For the text-containing cell, return its midpoint in [x, y] coordinate format. 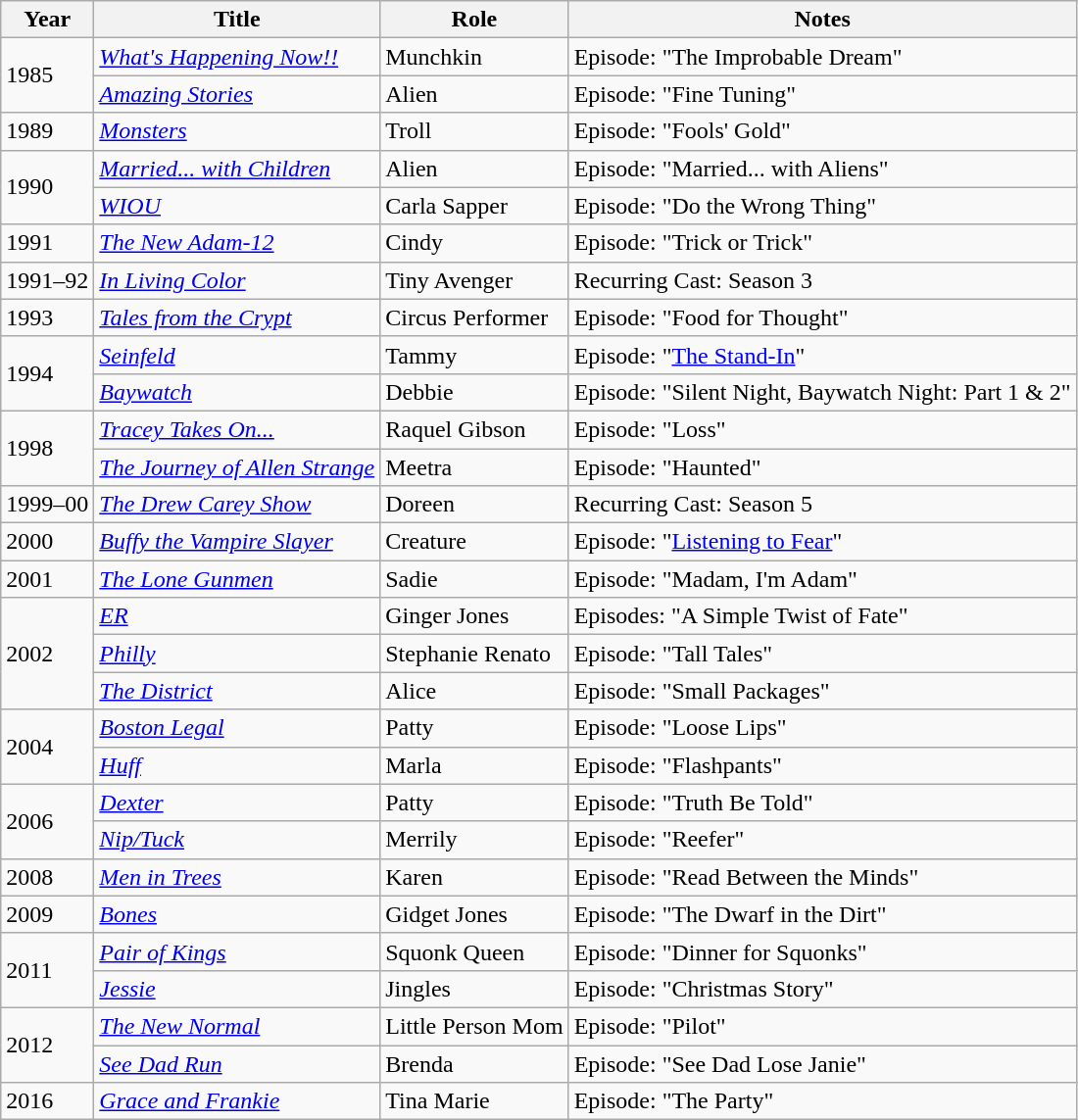
Title [237, 20]
What's Happening Now!! [237, 57]
Episode: "The Party" [822, 1101]
Episode: "Dinner for Squonks" [822, 951]
Episodes: "A Simple Twist of Fate" [822, 616]
Troll [474, 131]
Stephanie Renato [474, 654]
Role [474, 20]
Episode: "Listening to Fear" [822, 542]
Munchkin [474, 57]
Episode: "Small Packages" [822, 691]
Tina Marie [474, 1101]
The New Normal [237, 1026]
Recurring Cast: Season 3 [822, 280]
See Dad Run [237, 1063]
2004 [47, 747]
Debbie [474, 392]
Episode: "Fine Tuning" [822, 94]
Episode: "See Dad Lose Janie" [822, 1063]
Baywatch [237, 392]
Boston Legal [237, 728]
Married... with Children [237, 169]
Ginger Jones [474, 616]
Huff [237, 765]
Episode: "Madam, I'm Adam" [822, 579]
Episode: "Do the Wrong Thing" [822, 206]
Episode: "Pilot" [822, 1026]
Gidget Jones [474, 914]
The New Adam-12 [237, 243]
Episode: "Married... with Aliens" [822, 169]
Alice [474, 691]
Episode: "Loose Lips" [822, 728]
Episode: "The Stand-In" [822, 355]
Sadie [474, 579]
Episode: "The Improbable Dream" [822, 57]
Brenda [474, 1063]
Little Person Mom [474, 1026]
Raquel Gibson [474, 429]
Merrily [474, 840]
Tiny Avenger [474, 280]
Meetra [474, 467]
1990 [47, 187]
2006 [47, 821]
1991–92 [47, 280]
The Lone Gunmen [237, 579]
The Drew Carey Show [237, 505]
1994 [47, 373]
1998 [47, 448]
Episode: "Read Between the Minds" [822, 877]
1999–00 [47, 505]
The District [237, 691]
Nip/Tuck [237, 840]
Cindy [474, 243]
Karen [474, 877]
Year [47, 20]
1985 [47, 75]
Episode: "Silent Night, Baywatch Night: Part 1 & 2" [822, 392]
WIOU [237, 206]
2009 [47, 914]
Amazing Stories [237, 94]
Jessie [237, 989]
Philly [237, 654]
Episode: "Haunted" [822, 467]
Episode: "Loss" [822, 429]
Squonk Queen [474, 951]
2000 [47, 542]
Jingles [474, 989]
Seinfeld [237, 355]
Episode: "Tall Tales" [822, 654]
Grace and Frankie [237, 1101]
Dexter [237, 803]
Men in Trees [237, 877]
Episode: "Truth Be Told" [822, 803]
Episode: "Reefer" [822, 840]
Circus Performer [474, 317]
Tammy [474, 355]
1991 [47, 243]
ER [237, 616]
2011 [47, 970]
Tracey Takes On... [237, 429]
2012 [47, 1045]
In Living Color [237, 280]
2002 [47, 654]
The Journey of Allen Strange [237, 467]
Marla [474, 765]
1993 [47, 317]
1989 [47, 131]
2016 [47, 1101]
Monsters [237, 131]
Episode: "Trick or Trick" [822, 243]
Episode: "Christmas Story" [822, 989]
Tales from the Crypt [237, 317]
Carla Sapper [474, 206]
Episode: "Flashpants" [822, 765]
2001 [47, 579]
Episode: "The Dwarf in the Dirt" [822, 914]
Buffy the Vampire Slayer [237, 542]
Notes [822, 20]
Recurring Cast: Season 5 [822, 505]
Creature [474, 542]
Pair of Kings [237, 951]
Episode: "Food for Thought" [822, 317]
2008 [47, 877]
Doreen [474, 505]
Bones [237, 914]
Episode: "Fools' Gold" [822, 131]
